From the cell containing the given text, extract its center point as (x, y) coordinate. 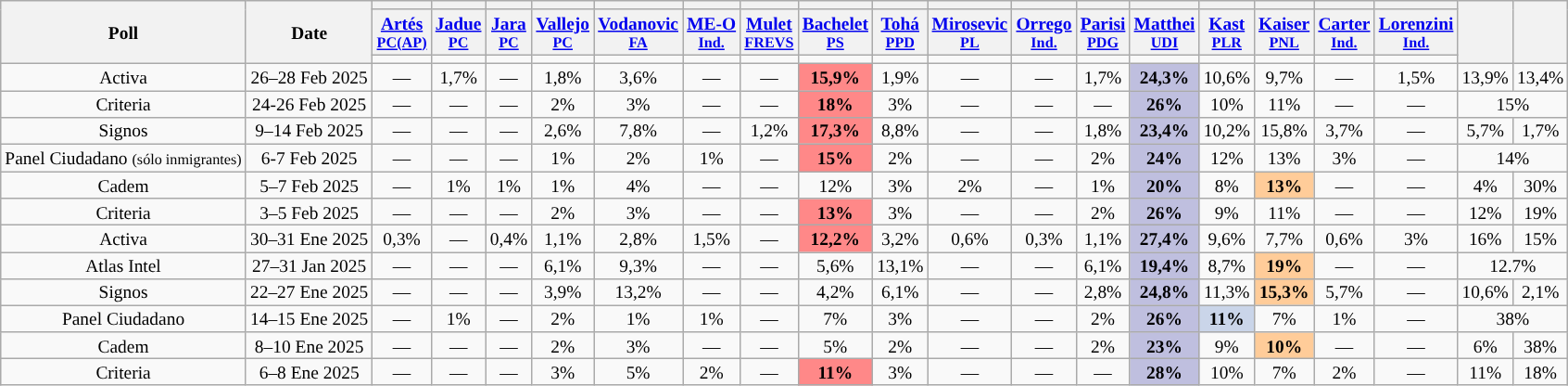
Panel Ciudadano (sólo inmigrantes) (124, 158)
12,2% (835, 239)
15,3% (1283, 291)
13,9% (1485, 78)
9,6% (1227, 239)
MattheiUDI (1164, 32)
2,1% (1540, 291)
14% (1512, 158)
2,6% (563, 130)
7,7% (1283, 239)
14–15 Ene 2025 (310, 319)
11,3% (1227, 291)
VodanovicFA (639, 32)
JaduePC (458, 32)
7,8% (639, 130)
13,4% (1540, 78)
9,3% (639, 265)
Atlas Intel (124, 265)
5,6% (835, 265)
CarterInd. (1344, 32)
27–31 Jan 2025 (310, 265)
8,7% (1227, 265)
8,8% (901, 130)
MirosevicPL (969, 32)
5–7 Feb 2025 (310, 186)
15,8% (1283, 130)
13,2% (639, 291)
6-7 Feb 2025 (310, 158)
27,4% (1164, 239)
24,8% (1164, 291)
LorenziniInd. (1416, 32)
3,2% (901, 239)
20% (1164, 186)
3–5 Feb 2025 (310, 212)
24% (1164, 158)
30–31 Ene 2025 (310, 239)
19,4% (1164, 265)
10,2% (1227, 130)
3,6% (639, 78)
8% (1227, 186)
ToháPPD (901, 32)
VallejoPC (563, 32)
8–10 Ene 2025 (310, 345)
13,1% (901, 265)
26–28 Feb 2025 (310, 78)
23,4% (1164, 130)
ME-OInd. (712, 32)
16% (1485, 239)
15,9% (835, 78)
28% (1164, 371)
3,9% (563, 291)
KaiserPNL (1283, 32)
0,4% (509, 239)
ParisiPDG (1103, 32)
17,3% (835, 130)
Panel Ciudadano (124, 319)
1,9% (901, 78)
4,2% (835, 291)
23% (1164, 345)
1,2% (769, 130)
KastPLR (1227, 32)
12.7% (1512, 265)
JaraPC (509, 32)
3,7% (1344, 130)
24,3% (1164, 78)
MuletFREVS (769, 32)
9–14 Feb 2025 (310, 130)
Poll (124, 32)
OrregoInd. (1043, 32)
9,7% (1283, 78)
22–27 Ene 2025 (310, 291)
ArtésPC(AP) (402, 32)
Date (310, 32)
6% (1485, 345)
6–8 Ene 2025 (310, 371)
BacheletPS (835, 32)
24-26 Feb 2025 (310, 104)
30% (1540, 186)
